Return the (X, Y) coordinate for the center point of the cell that contains the specified text.  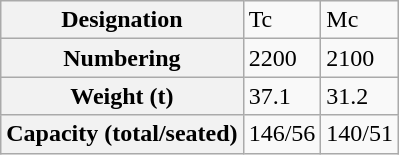
37.1 (282, 96)
2100 (360, 58)
Tc (282, 20)
2200 (282, 58)
Weight (t) (122, 96)
Mc (360, 20)
31.2 (360, 96)
146/56 (282, 134)
Capacity (total/seated) (122, 134)
Numbering (122, 58)
Designation (122, 20)
140/51 (360, 134)
